Capture the cell that displays the provided text and extract its (x, y) central coordinate. 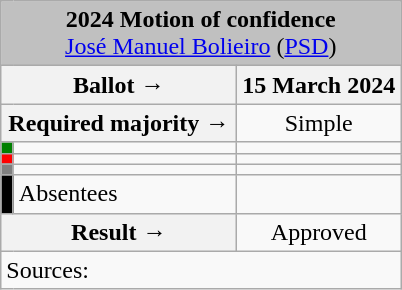
Approved (319, 232)
Result → (119, 232)
15 March 2024 (319, 85)
2024 Motion of confidenceJosé Manuel Bolieiro (PSD) (201, 34)
Required majority → (119, 123)
Ballot → (119, 85)
Absentees (125, 194)
Simple (319, 123)
Sources: (201, 270)
